Capture the cell that displays the provided text and extract its (x, y) central coordinate. 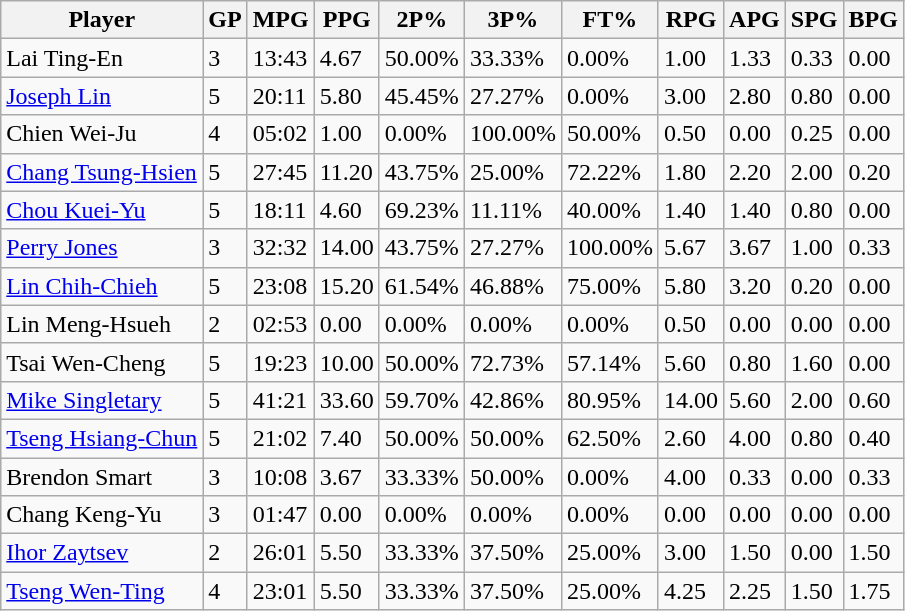
2.80 (755, 96)
42.86% (512, 400)
2.60 (690, 438)
3.20 (755, 286)
75.00% (610, 286)
40.00% (610, 210)
PPG (346, 20)
RPG (690, 20)
23:01 (280, 591)
80.95% (610, 400)
0.25 (814, 134)
Chou Kuei-Yu (102, 210)
0.60 (873, 400)
Chang Tsung-Hsien (102, 172)
2P% (422, 20)
10.00 (346, 362)
SPG (814, 20)
33.60 (346, 400)
69.23% (422, 210)
2.20 (755, 172)
46.88% (512, 286)
01:47 (280, 515)
1.80 (690, 172)
05:02 (280, 134)
1.33 (755, 58)
61.54% (422, 286)
26:01 (280, 553)
41:21 (280, 400)
Perry Jones (102, 248)
Ihor Zaytsev (102, 553)
18:11 (280, 210)
Lai Ting-En (102, 58)
APG (755, 20)
19:23 (280, 362)
3P% (512, 20)
Brendon Smart (102, 477)
Lin Meng-Hsueh (102, 324)
Chang Keng-Yu (102, 515)
57.14% (610, 362)
4.25 (690, 591)
Joseph Lin (102, 96)
4.67 (346, 58)
Tseng Hsiang-Chun (102, 438)
Player (102, 20)
0.40 (873, 438)
1.75 (873, 591)
GP (225, 20)
MPG (280, 20)
59.70% (422, 400)
27:45 (280, 172)
Tseng Wen-Ting (102, 591)
32:32 (280, 248)
11.11% (512, 210)
Tsai Wen-Cheng (102, 362)
45.45% (422, 96)
FT% (610, 20)
72.73% (512, 362)
Mike Singletary (102, 400)
10:08 (280, 477)
Chien Wei-Ju (102, 134)
2.25 (755, 591)
02:53 (280, 324)
Lin Chih-Chieh (102, 286)
1.60 (814, 362)
7.40 (346, 438)
72.22% (610, 172)
21:02 (280, 438)
13:43 (280, 58)
20:11 (280, 96)
23:08 (280, 286)
5.67 (690, 248)
11.20 (346, 172)
15.20 (346, 286)
BPG (873, 20)
4.60 (346, 210)
62.50% (610, 438)
